Determine the (X, Y) coordinate at the center of the cell enclosing the given text.  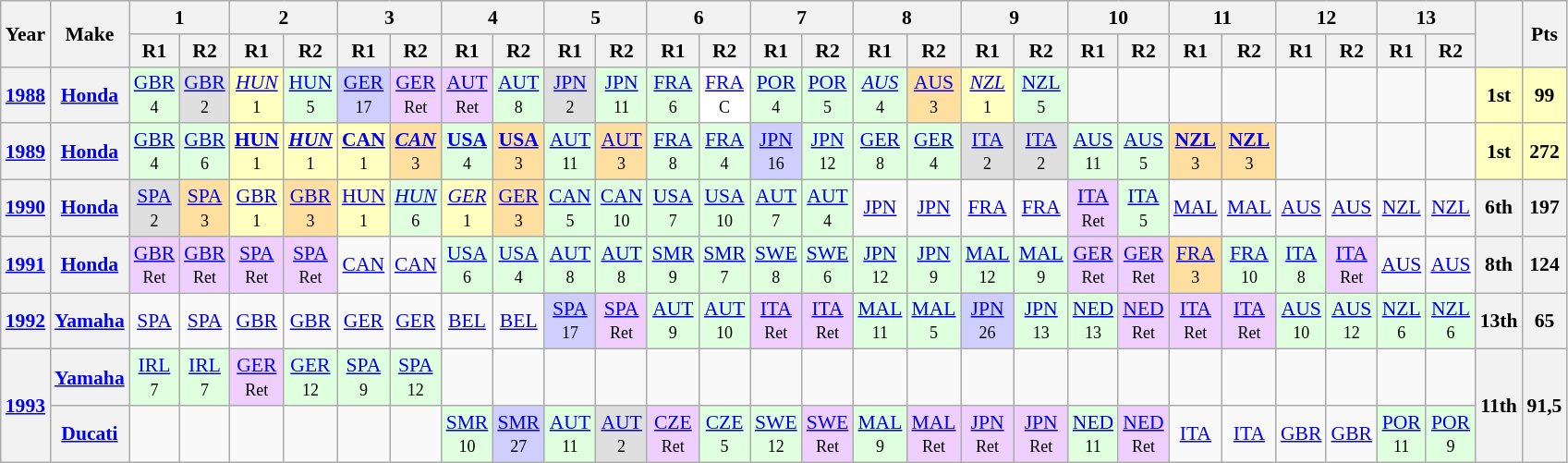
3 (390, 18)
13 (1427, 18)
SWE8 (776, 264)
AUS5 (1143, 152)
JPN13 (1041, 322)
7 (802, 18)
GER17 (364, 94)
JPN11 (622, 94)
1988 (26, 94)
AUTRet (468, 94)
USA6 (468, 264)
SMR9 (673, 264)
MAL12 (988, 264)
65 (1545, 322)
11th (1499, 406)
NED11 (1093, 434)
JPN2 (570, 94)
SWE6 (828, 264)
AUT10 (724, 322)
197 (1545, 209)
AUS12 (1351, 322)
1 (179, 18)
91,5 (1545, 406)
SPA9 (364, 377)
SPA2 (155, 209)
6th (1499, 209)
12 (1327, 18)
ITA8 (1301, 264)
CZE5 (724, 434)
SPA3 (205, 209)
NZL1 (988, 94)
1991 (26, 264)
ITA5 (1143, 209)
1993 (26, 406)
FRAC (724, 94)
AUT2 (622, 434)
13th (1499, 322)
JPN9 (933, 264)
GBR1 (257, 209)
CAN1 (364, 152)
GER4 (933, 152)
9 (1015, 18)
JPN16 (776, 152)
5 (595, 18)
AUT4 (828, 209)
8th (1499, 264)
JPN26 (988, 322)
AUS4 (880, 94)
AUT3 (622, 152)
SMR10 (468, 434)
124 (1545, 264)
FRA8 (673, 152)
POR4 (776, 94)
2 (284, 18)
GBR6 (205, 152)
GER8 (880, 152)
CAN10 (622, 209)
Ducati (90, 434)
Make (90, 33)
FRA3 (1196, 264)
POR5 (828, 94)
AUT7 (776, 209)
USA7 (673, 209)
4 (493, 18)
Pts (1545, 33)
AUS11 (1093, 152)
GBR3 (310, 209)
FRA4 (724, 152)
1990 (26, 209)
6 (699, 18)
GBR2 (205, 94)
CAN3 (416, 152)
CZERet (673, 434)
GER12 (310, 377)
SMR7 (724, 264)
CAN5 (570, 209)
FRA10 (1249, 264)
HUN5 (310, 94)
MAL11 (880, 322)
NED13 (1093, 322)
10 (1118, 18)
SPA12 (416, 377)
POR9 (1451, 434)
99 (1545, 94)
SWERet (828, 434)
GER1 (468, 209)
USA10 (724, 209)
1992 (26, 322)
NZL5 (1041, 94)
HUN6 (416, 209)
8 (906, 18)
AUT9 (673, 322)
USA3 (518, 152)
272 (1545, 152)
MALRet (933, 434)
AUS3 (933, 94)
POR11 (1401, 434)
SPA17 (570, 322)
11 (1222, 18)
SWE12 (776, 434)
MAL5 (933, 322)
FRA6 (673, 94)
GER3 (518, 209)
AUS10 (1301, 322)
Year (26, 33)
1989 (26, 152)
SMR27 (518, 434)
